From the cell containing the given text, extract its center point as (x, y) coordinate. 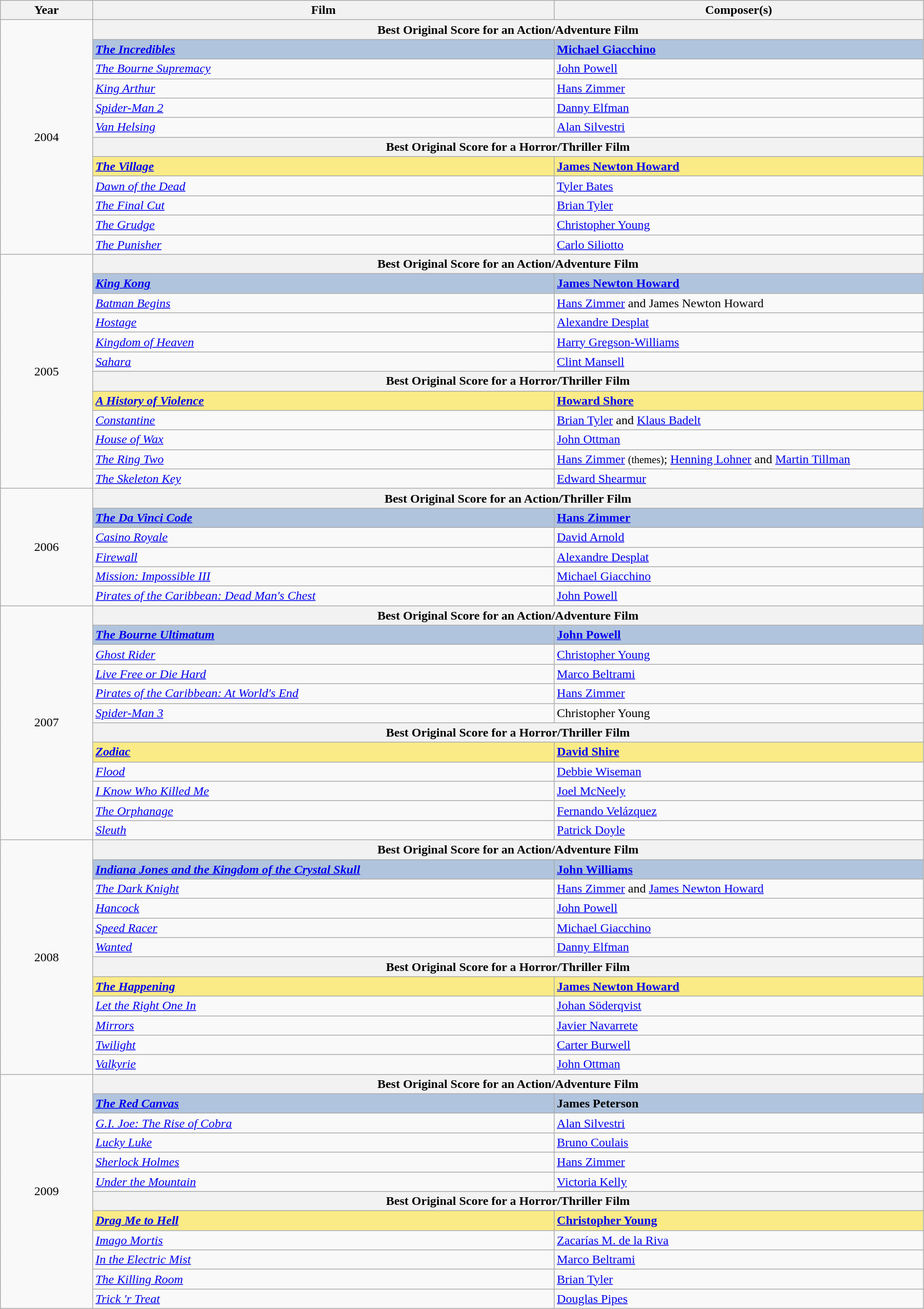
Debbie Wiseman (739, 771)
The Final Cut (324, 205)
Best Original Score for an Action/Thriller Film (508, 498)
Drag Me to Hell (324, 1221)
Victoria Kelly (739, 1181)
The Bourne Ultimatum (324, 635)
The Punisher (324, 245)
Trick 'r Treat (324, 1299)
The Dark Knight (324, 889)
Composer(s) (739, 10)
Mirrors (324, 1025)
The Red Canvas (324, 1103)
2008 (47, 957)
Flood (324, 771)
Let the Right One In (324, 1006)
Howard Shore (739, 401)
Zacarías M. de la Riva (739, 1240)
Dawn of the Dead (324, 186)
Constantine (324, 420)
Patrick Doyle (739, 830)
The Skeleton Key (324, 479)
Zodiac (324, 752)
Kingdom of Heaven (324, 342)
Imago Mortis (324, 1240)
Lucky Luke (324, 1142)
Tyler Bates (739, 186)
Firewall (324, 557)
Edward Shearmur (739, 479)
Douglas Pipes (739, 1299)
Hostage (324, 323)
2007 (47, 723)
G.I. Joe: The Rise of Cobra (324, 1123)
Year (47, 10)
2006 (47, 547)
2009 (47, 1191)
The Grudge (324, 225)
Van Helsing (324, 127)
The Ring Two (324, 459)
Hancock (324, 908)
The Orphanage (324, 810)
Brian Tyler and Klaus Badelt (739, 420)
Sherlock Holmes (324, 1162)
The Incredibles (324, 49)
Sahara (324, 362)
James Peterson (739, 1103)
Pirates of the Caribbean: Dead Man's Chest (324, 596)
The Bourne Supremacy (324, 69)
2005 (47, 371)
Film (324, 10)
A History of Violence (324, 401)
Harry Gregson-Williams (739, 342)
In the Electric Mist (324, 1260)
Twilight (324, 1045)
Ghost Rider (324, 655)
Valkyrie (324, 1064)
John Williams (739, 869)
The Killing Room (324, 1279)
Johan Söderqvist (739, 1006)
David Arnold (739, 537)
King Arthur (324, 88)
Carter Burwell (739, 1045)
Clint Mansell (739, 362)
Spider-Man 2 (324, 108)
Joel McNeely (739, 791)
Speed Racer (324, 928)
Wanted (324, 947)
Fernando Velázquez (739, 810)
I Know Who Killed Me (324, 791)
Live Free or Die Hard (324, 674)
Indiana Jones and the Kingdom of the Crystal Skull (324, 869)
2004 (47, 137)
Hans Zimmer (themes); Henning Lohner and Martin Tillman (739, 459)
Bruno Coulais (739, 1142)
The Happening (324, 986)
Carlo Siliotto (739, 245)
Under the Mountain (324, 1181)
David Shire (739, 752)
Mission: Impossible III (324, 577)
King Kong (324, 284)
Pirates of the Caribbean: At World's End (324, 693)
Casino Royale (324, 537)
The Da Vinci Code (324, 518)
Spider-Man 3 (324, 713)
Batman Begins (324, 303)
The Village (324, 166)
Javier Navarrete (739, 1025)
Sleuth (324, 830)
House of Wax (324, 440)
